Locate the cell with the specified text and output its (X, Y) center coordinate. 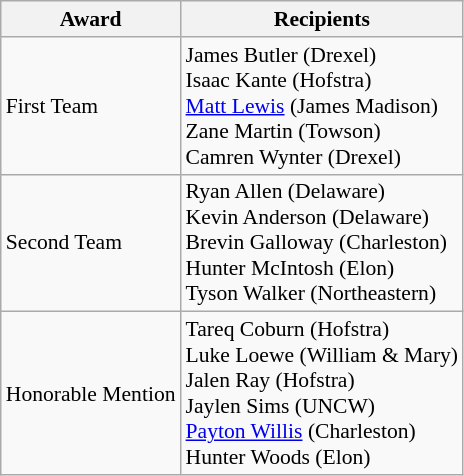
Ryan Allen (Delaware) Kevin Anderson (Delaware) Brevin Galloway (Charleston) Hunter McIntosh (Elon) Tyson Walker (Northeastern) (322, 243)
Second Team (91, 243)
Tareq Coburn (Hofstra) Luke Loewe (William & Mary) Jalen Ray (Hofstra) Jaylen Sims (UNCW) Payton Willis (Charleston) Hunter Woods (Elon) (322, 394)
Honorable Mention (91, 394)
Recipients (322, 19)
James Butler (Drexel) Isaac Kante (Hofstra) Matt Lewis (James Madison) Zane Martin (Towson) Camren Wynter (Drexel) (322, 106)
Award (91, 19)
First Team (91, 106)
